Return the [x, y] coordinate for the center point of the cell that contains the specified text.  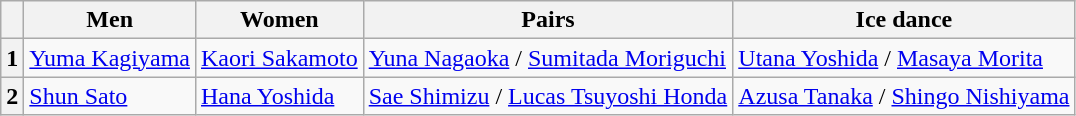
Shun Sato [110, 96]
Sae Shimizu / Lucas Tsuyoshi Honda [548, 96]
Utana Yoshida / Masaya Morita [904, 58]
Ice dance [904, 20]
Yuna Nagaoka / Sumitada Moriguchi [548, 58]
2 [12, 96]
Yuma Kagiyama [110, 58]
Men [110, 20]
Pairs [548, 20]
Kaori Sakamoto [279, 58]
Azusa Tanaka / Shingo Nishiyama [904, 96]
1 [12, 58]
Women [279, 20]
Hana Yoshida [279, 96]
